Extract the (x, y) coordinate from the center of the cell holding the provided text.  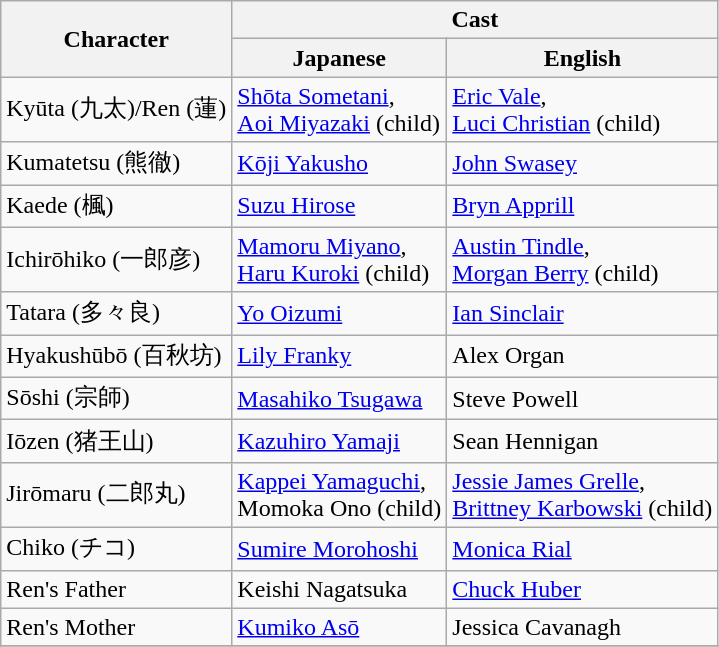
Bryn Apprill (582, 206)
Kappei Yamaguchi,Momoka Ono (child) (340, 494)
Jessica Cavanagh (582, 627)
Lily Franky (340, 356)
Suzu Hirose (340, 206)
Kazuhiro Yamaji (340, 442)
Sōshi (宗師) (116, 398)
John Swasey (582, 164)
Kōji Yakusho (340, 164)
Mamoru Miyano,Haru Kuroki (child) (340, 260)
Ian Sinclair (582, 314)
Shōta Sometani,Aoi Miyazaki (child) (340, 110)
Steve Powell (582, 398)
Kumatetsu (熊徹) (116, 164)
Masahiko Tsugawa (340, 398)
Kyūta (九太)/Ren (蓮) (116, 110)
Jirōmaru (二郎丸) (116, 494)
Kaede (楓) (116, 206)
Sumire Morohoshi (340, 548)
Keishi Nagatsuka (340, 589)
Japanese (340, 58)
English (582, 58)
Ren's Mother (116, 627)
Austin Tindle, Morgan Berry (child) (582, 260)
Kumiko Asō (340, 627)
Iōzen (猪王山) (116, 442)
Yo Oizumi (340, 314)
Character (116, 39)
Eric Vale,Luci Christian (child) (582, 110)
Jessie James Grelle,Brittney Karbowski (child) (582, 494)
Ren's Father (116, 589)
Tatara (多々良) (116, 314)
Hyakushūbō (百秋坊) (116, 356)
Sean Hennigan (582, 442)
Cast (475, 20)
Monica Rial (582, 548)
Alex Organ (582, 356)
Chuck Huber (582, 589)
Chiko (チコ) (116, 548)
Ichirōhiko (一郎彦) (116, 260)
